Provide the (X, Y) coordinate of the cell's center where the given text is located.  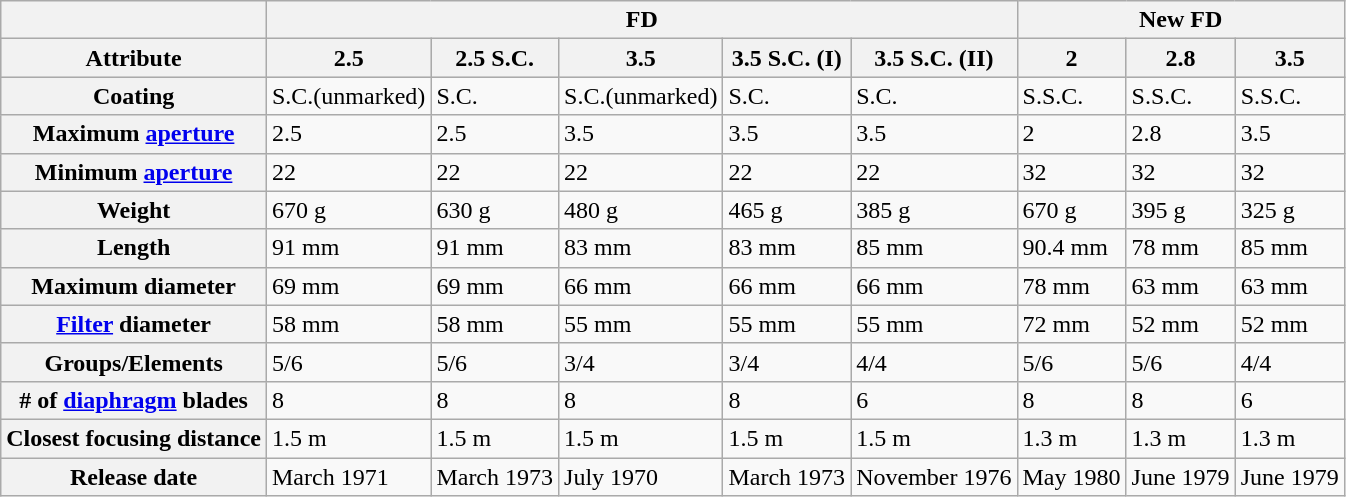
New FD (1180, 20)
325 g (1290, 210)
Filter diameter (134, 324)
385 g (934, 210)
Closest focusing distance (134, 438)
FD (642, 20)
3.5 S.C. (I) (787, 58)
Attribute (134, 58)
Minimum aperture (134, 172)
Release date (134, 477)
630 g (495, 210)
Maximum aperture (134, 134)
3.5 S.C. (II) (934, 58)
2.5 S.C. (495, 58)
395 g (1180, 210)
72 mm (1072, 324)
Length (134, 248)
March 1971 (348, 477)
Weight (134, 210)
Maximum diameter (134, 286)
Coating (134, 96)
# of diaphragm blades (134, 400)
480 g (641, 210)
90.4 mm (1072, 248)
November 1976 (934, 477)
465 g (787, 210)
July 1970 (641, 477)
May 1980 (1072, 477)
Groups/Elements (134, 362)
